Provide the (x, y) coordinate of the cell's center where the given text is located.  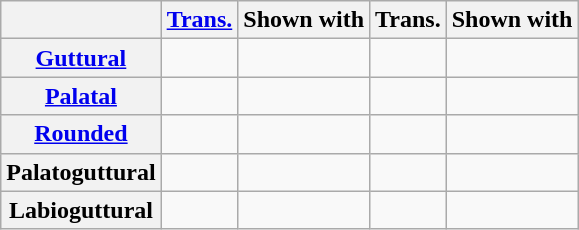
Palatal (81, 96)
Labioguttural (81, 210)
Rounded (81, 134)
Palatoguttural (81, 172)
Guttural (81, 58)
